Extract the [x, y] coordinate from the center of the cell holding the provided text.  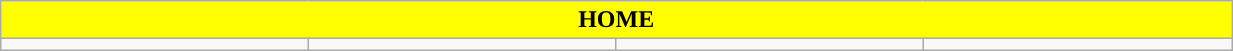
HOME [616, 20]
